Determine the [X, Y] coordinate at the center of the cell enclosing the given text.  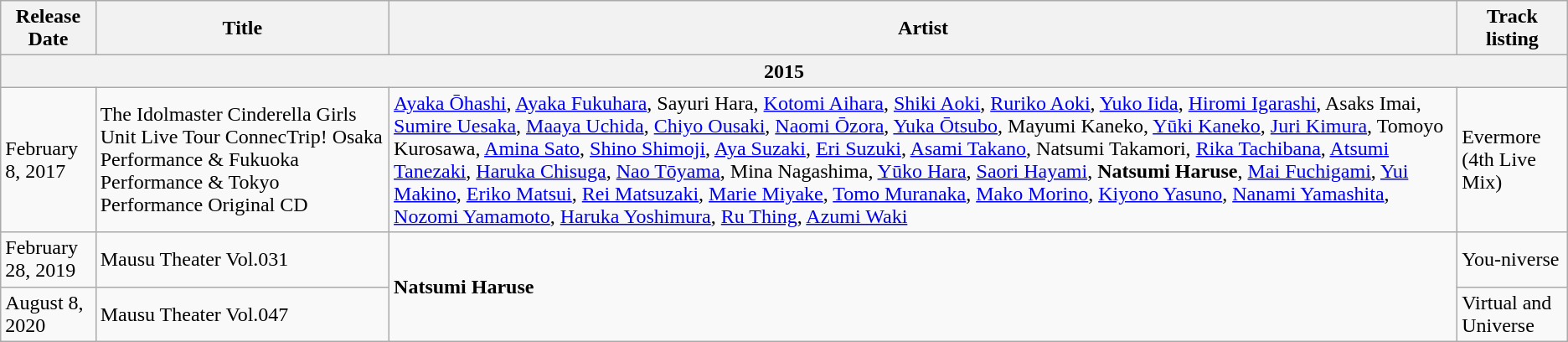
August 8, 2020 [49, 313]
Natsumi Haruse [923, 287]
Mausu Theater Vol.047 [242, 313]
February 28, 2019 [49, 260]
The Idolmaster Cinderella Girls Unit Live Tour ConnecTrip! Osaka Performance & Fukuoka Performance & Tokyo Performance Original CD [242, 159]
Track listing [1513, 28]
Release Date [49, 28]
You-niverse [1513, 260]
February 8, 2017 [49, 159]
Virtual and Universe [1513, 313]
Artist [923, 28]
Title [242, 28]
2015 [784, 71]
Evermore (4th Live Mix) [1513, 159]
Mausu Theater Vol.031 [242, 260]
